Extract the (X, Y) coordinate from the center of the cell holding the provided text.  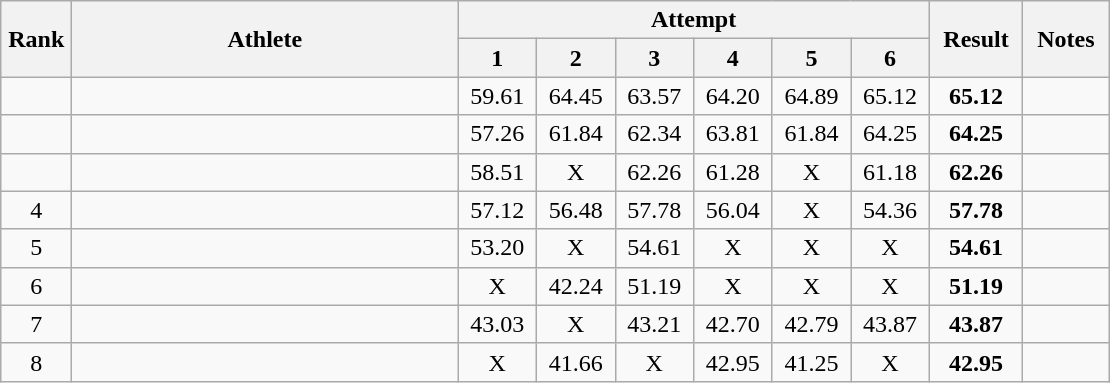
Rank (36, 39)
Notes (1066, 39)
42.79 (812, 324)
59.61 (498, 96)
42.24 (576, 286)
Attempt (694, 20)
64.20 (734, 96)
57.12 (498, 210)
63.81 (734, 134)
8 (36, 362)
1 (498, 58)
58.51 (498, 172)
56.48 (576, 210)
63.57 (654, 96)
43.03 (498, 324)
Athlete (265, 39)
41.25 (812, 362)
54.36 (890, 210)
53.20 (498, 248)
3 (654, 58)
61.28 (734, 172)
56.04 (734, 210)
7 (36, 324)
2 (576, 58)
62.34 (654, 134)
57.26 (498, 134)
64.45 (576, 96)
42.70 (734, 324)
Result (976, 39)
43.21 (654, 324)
41.66 (576, 362)
64.89 (812, 96)
61.18 (890, 172)
